Identify which cell holds the provided text, then report its (x, y) central coordinate. 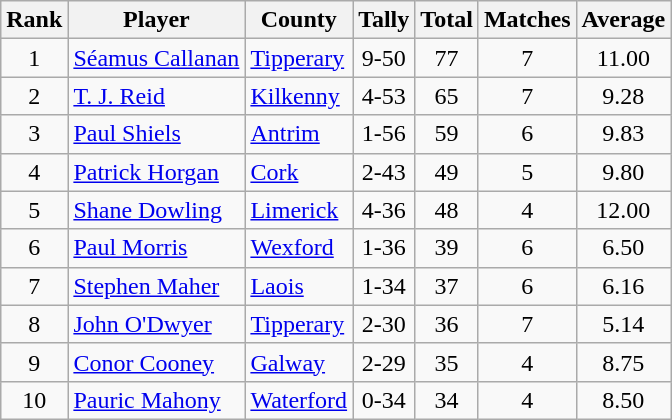
Conor Cooney (156, 362)
8.50 (624, 400)
39 (447, 248)
Laois (299, 286)
49 (447, 172)
34 (447, 400)
Paul Morris (156, 248)
1-36 (384, 248)
Tally (384, 20)
Waterford (299, 400)
9.83 (624, 134)
4-53 (384, 96)
9.80 (624, 172)
County (299, 20)
59 (447, 134)
Galway (299, 362)
2-29 (384, 362)
Séamus Callanan (156, 58)
1-34 (384, 286)
6.16 (624, 286)
2-30 (384, 324)
Paul Shiels (156, 134)
Matches (527, 20)
6.50 (624, 248)
11.00 (624, 58)
9 (34, 362)
35 (447, 362)
65 (447, 96)
Stephen Maher (156, 286)
9-50 (384, 58)
John O'Dwyer (156, 324)
Average (624, 20)
36 (447, 324)
3 (34, 134)
4-36 (384, 210)
T. J. Reid (156, 96)
Player (156, 20)
2 (34, 96)
48 (447, 210)
Rank (34, 20)
10 (34, 400)
9.28 (624, 96)
8 (34, 324)
77 (447, 58)
1-56 (384, 134)
Limerick (299, 210)
2-43 (384, 172)
Total (447, 20)
1 (34, 58)
Shane Dowling (156, 210)
Kilkenny (299, 96)
Wexford (299, 248)
0-34 (384, 400)
Cork (299, 172)
37 (447, 286)
12.00 (624, 210)
Patrick Horgan (156, 172)
Pauric Mahony (156, 400)
Antrim (299, 134)
8.75 (624, 362)
5.14 (624, 324)
